Locate the cell with the specified text and output its (x, y) center coordinate. 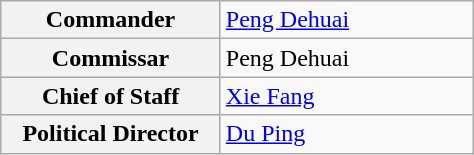
Commissar (111, 58)
Political Director (111, 134)
Xie Fang (346, 96)
Du Ping (346, 134)
Chief of Staff (111, 96)
Commander (111, 20)
